Pinpoint the cell where the given text exists, returning its (x, y) midpoint coordinate. 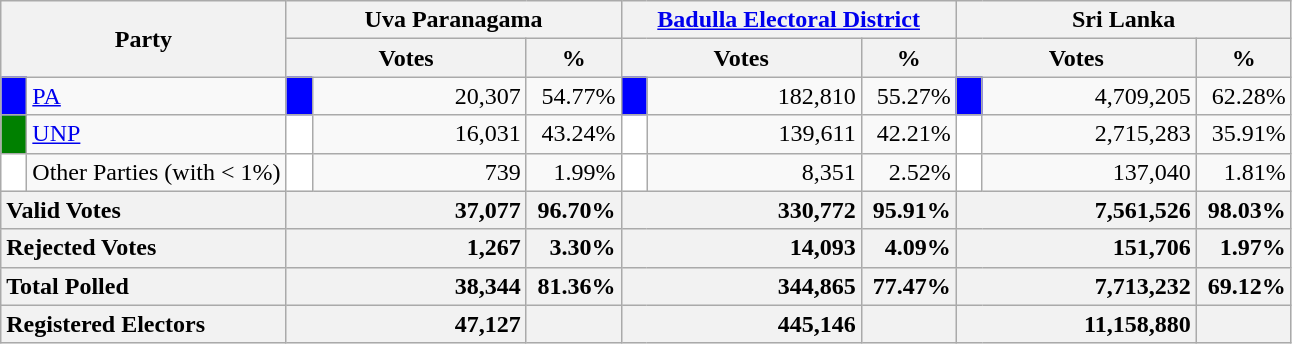
3.30% (574, 248)
PA (156, 96)
54.77% (574, 96)
69.12% (1244, 286)
37,077 (406, 210)
151,706 (1076, 248)
7,561,526 (1076, 210)
Uva Paranagama (454, 20)
4,709,205 (1089, 96)
20,307 (419, 96)
1.99% (574, 172)
Total Polled (144, 286)
Registered Electors (144, 324)
8,351 (754, 172)
11,158,880 (1076, 324)
42.21% (908, 134)
55.27% (908, 96)
Rejected Votes (144, 248)
UNP (156, 134)
Sri Lanka (1124, 20)
81.36% (574, 286)
47,127 (406, 324)
77.47% (908, 286)
Party (144, 39)
98.03% (1244, 210)
62.28% (1244, 96)
445,146 (741, 324)
16,031 (419, 134)
95.91% (908, 210)
1.81% (1244, 172)
Badulla Electoral District (788, 20)
2,715,283 (1089, 134)
Valid Votes (144, 210)
4.09% (908, 248)
1,267 (406, 248)
43.24% (574, 134)
Other Parties (with < 1%) (156, 172)
38,344 (406, 286)
96.70% (574, 210)
137,040 (1089, 172)
330,772 (741, 210)
1.97% (1244, 248)
739 (419, 172)
14,093 (741, 248)
182,810 (754, 96)
7,713,232 (1076, 286)
139,611 (754, 134)
2.52% (908, 172)
344,865 (741, 286)
35.91% (1244, 134)
